Return [X, Y] of the center of cell containing provided text 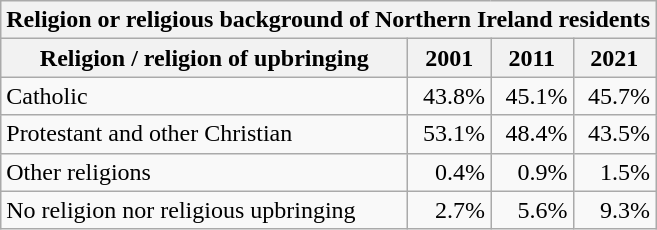
2001 [450, 58]
45.7% [614, 96]
45.1% [532, 96]
43.8% [450, 96]
48.4% [532, 134]
9.3% [614, 210]
43.5% [614, 134]
0.4% [450, 172]
53.1% [450, 134]
2011 [532, 58]
5.6% [532, 210]
1.5% [614, 172]
Protestant and other Christian [204, 134]
No religion nor religious upbringing [204, 210]
Religion / religion of upbringing [204, 58]
2.7% [450, 210]
0.9% [532, 172]
2021 [614, 58]
Other religions [204, 172]
Catholic [204, 96]
Religion or religious background of Northern Ireland residents [328, 20]
